Locate the cell with the specified text and output its [X, Y] center coordinate. 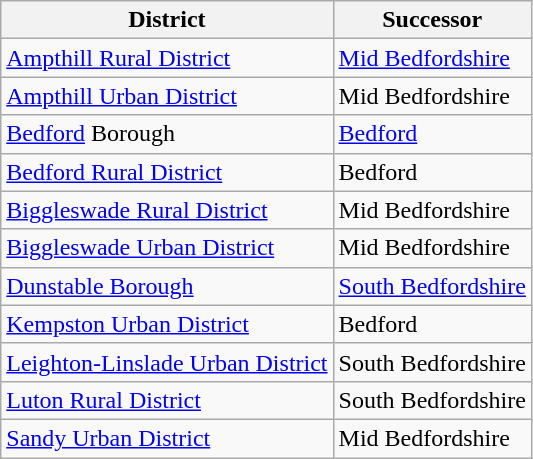
Ampthill Rural District [167, 58]
Biggleswade Rural District [167, 210]
District [167, 20]
Bedford Borough [167, 134]
Ampthill Urban District [167, 96]
Luton Rural District [167, 400]
Successor [432, 20]
Biggleswade Urban District [167, 248]
Kempston Urban District [167, 324]
Dunstable Borough [167, 286]
Leighton-Linslade Urban District [167, 362]
Sandy Urban District [167, 438]
Bedford Rural District [167, 172]
